Capture the cell that displays the provided text and extract its [x, y] central coordinate. 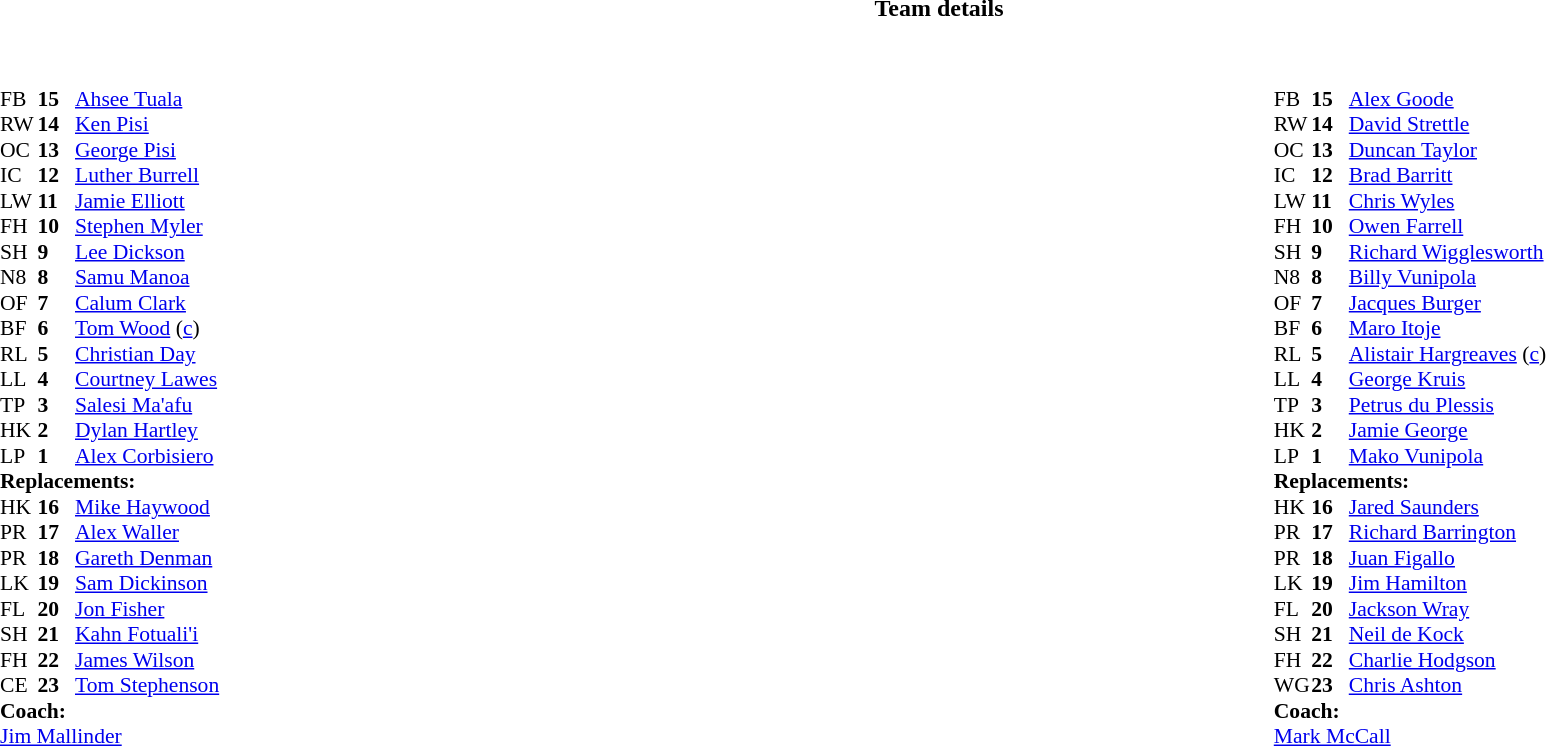
Jon Fisher [147, 609]
Stephen Myler [147, 227]
Calum Clark [147, 303]
Jamie George [1448, 431]
Richard Barrington [1448, 533]
Juan Figallo [1448, 558]
Dylan Hartley [147, 431]
Alex Waller [147, 533]
Duncan Taylor [1448, 150]
Chris Ashton [1448, 685]
George Kruis [1448, 379]
CE [19, 685]
Richard Wigglesworth [1448, 252]
Alex Corbisiero [147, 456]
Tom Wood (c) [147, 329]
Ahsee Tuala [147, 99]
Chris Wyles [1448, 201]
Gareth Denman [147, 558]
Christian Day [147, 354]
Jacques Burger [1448, 303]
David Strettle [1448, 125]
Jim Hamilton [1448, 583]
Tom Stephenson [147, 685]
Courtney Lawes [147, 379]
Petrus du Plessis [1448, 405]
Jamie Elliott [147, 201]
WG [1293, 685]
Charlie Hodgson [1448, 660]
Alistair Hargreaves (c) [1448, 354]
Jackson Wray [1448, 609]
Lee Dickson [147, 252]
Mako Vunipola [1448, 456]
Alex Goode [1448, 99]
Mike Haywood [147, 507]
Sam Dickinson [147, 583]
Samu Manoa [147, 277]
Luther Burrell [147, 175]
Kahn Fotuali'i [147, 635]
Owen Farrell [1448, 227]
George Pisi [147, 150]
Neil de Kock [1448, 635]
Maro Itoje [1448, 329]
Salesi Ma'afu [147, 405]
James Wilson [147, 660]
Brad Barritt [1448, 175]
Jared Saunders [1448, 507]
Billy Vunipola [1448, 277]
Ken Pisi [147, 125]
